Locate the cell with the specified text and output its [X, Y] center coordinate. 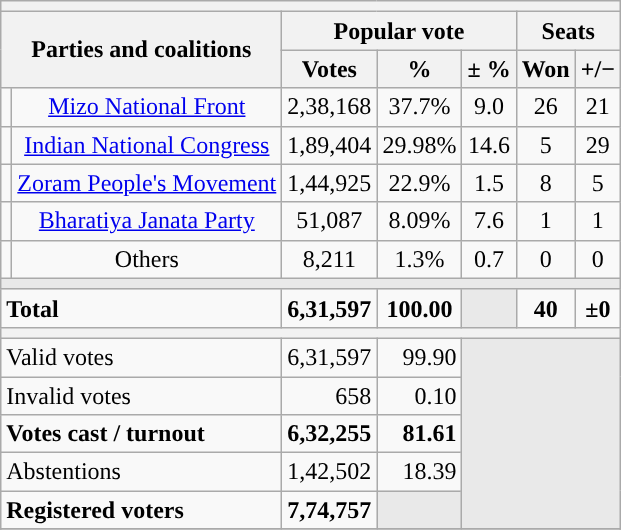
+/− [598, 69]
Votes [330, 69]
7,74,757 [330, 510]
Popular vote [399, 31]
Bharatiya Janata Party [147, 221]
18.39 [420, 472]
± % [489, 69]
1,89,404 [330, 145]
0.7 [489, 259]
±0 [598, 308]
Others [147, 259]
% [420, 69]
2,38,168 [330, 107]
Indian National Congress [147, 145]
37.7% [420, 107]
29 [598, 145]
26 [546, 107]
8.09% [420, 221]
Registered voters [142, 510]
29.98% [420, 145]
99.90 [420, 357]
Invalid votes [142, 395]
Parties and coalitions [142, 50]
Won [546, 69]
100.00 [420, 308]
8 [546, 183]
8,211 [330, 259]
81.61 [420, 434]
658 [330, 395]
1.3% [420, 259]
0.10 [420, 395]
51,087 [330, 221]
6,32,255 [330, 434]
40 [546, 308]
Seats [568, 31]
1,42,502 [330, 472]
Total [142, 308]
1.5 [489, 183]
21 [598, 107]
Mizo National Front [147, 107]
7.6 [489, 221]
22.9% [420, 183]
Abstentions [142, 472]
Valid votes [142, 357]
Zoram People's Movement [147, 183]
9.0 [489, 107]
14.6 [489, 145]
1,44,925 [330, 183]
Votes cast / turnout [142, 434]
